Identify which cell holds the provided text, then report its [x, y] central coordinate. 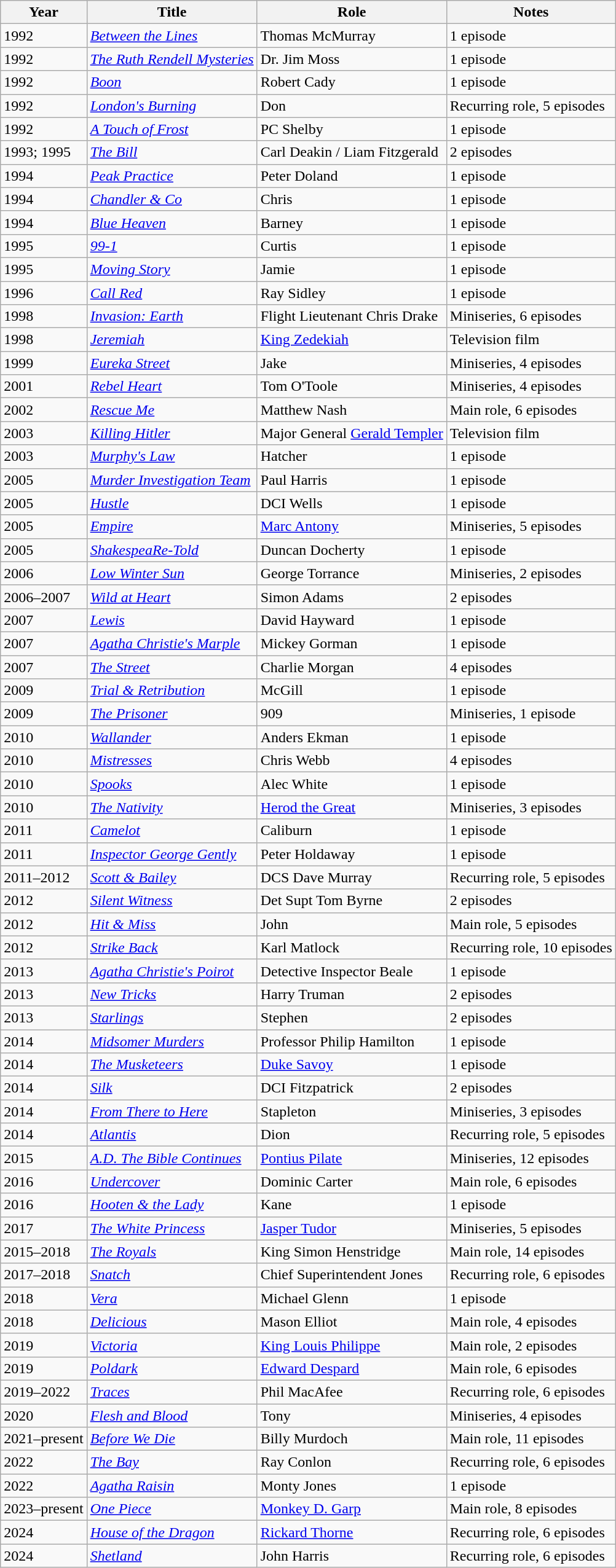
Jamie [352, 269]
Dr. Jim Moss [352, 59]
King Zedekiah [352, 340]
Curtis [352, 246]
Don [352, 106]
Main role, 14 episodes [531, 1252]
2015 [44, 1158]
2017–2018 [44, 1275]
George Torrance [352, 573]
The Ruth Rendell Mysteries [172, 59]
2023–present [44, 1509]
2002 [44, 410]
Hatcher [352, 457]
Rickard Thorne [352, 1532]
2001 [44, 386]
Undercover [172, 1182]
Silent Witness [172, 901]
Between the Lines [172, 36]
Flight Lieutenant Chris Drake [352, 316]
John Harris [352, 1556]
DCI Wells [352, 503]
Tony [352, 1415]
Kane [352, 1205]
Vera [172, 1298]
Midsomer Murders [172, 1041]
Harry Truman [352, 994]
Pontius Pilate [352, 1158]
2020 [44, 1415]
Main role, 2 episodes [531, 1345]
Moving Story [172, 269]
Eureka Street [172, 363]
1999 [44, 363]
2011–2012 [44, 877]
Wild at Heart [172, 597]
Rebel Heart [172, 386]
Boon [172, 82]
Peak Practice [172, 176]
New Tricks [172, 994]
Chris [352, 199]
Chandler & Co [172, 199]
Robert Cady [352, 82]
Herod the Great [352, 807]
Duncan Docherty [352, 550]
Dominic Carter [352, 1182]
Poldark [172, 1368]
Atlantis [172, 1135]
David Hayward [352, 620]
Low Winter Sun [172, 573]
Spooks [172, 784]
Anders Ekman [352, 737]
Killing Hitler [172, 433]
London's Burning [172, 106]
ShakespeaRe-Told [172, 550]
Agatha Christie's Poirot [172, 971]
Title [172, 12]
2015–2018 [44, 1252]
2006–2007 [44, 597]
Main role, 4 episodes [531, 1322]
Notes [531, 12]
Victoria [172, 1345]
Empire [172, 527]
Hustle [172, 503]
Murder Investigation Team [172, 480]
Stephen [352, 1017]
Mason Elliot [352, 1322]
Jeremiah [172, 340]
The Royals [172, 1252]
Mickey Gorman [352, 643]
Mistresses [172, 761]
The Nativity [172, 807]
Agatha Raisin [172, 1486]
Monkey D. Garp [352, 1509]
Edward Despard [352, 1368]
Jake [352, 363]
The Street [172, 667]
Peter Doland [352, 176]
Monty Jones [352, 1486]
Charlie Morgan [352, 667]
909 [352, 714]
Marc Antony [352, 527]
Flesh and Blood [172, 1415]
Det Supt Tom Byrne [352, 901]
Blue Heaven [172, 222]
Michael Glenn [352, 1298]
Major General Gerald Templer [352, 433]
Agatha Christie's Marple [172, 643]
DCI Fitzpatrick [352, 1088]
Wallander [172, 737]
McGill [352, 691]
Rescue Me [172, 410]
Shetland [172, 1556]
2021–present [44, 1439]
Thomas McMurray [352, 36]
Hooten & the Lady [172, 1205]
Caliburn [352, 831]
The White Princess [172, 1228]
Phil MacAfee [352, 1392]
Invasion: Earth [172, 316]
Trial & Retribution [172, 691]
Murphy's Law [172, 457]
Strike Back [172, 947]
Billy Murdoch [352, 1439]
Miniseries, 1 episode [531, 714]
Duke Savoy [352, 1065]
Carl Deakin / Liam Fitzgerald [352, 152]
2019–2022 [44, 1392]
Miniseries, 12 episodes [531, 1158]
Tom O'Toole [352, 386]
Stapleton [352, 1111]
Main role, 11 episodes [531, 1439]
Year [44, 12]
Peter Holdaway [352, 854]
Snatch [172, 1275]
Dion [352, 1135]
Scott & Bailey [172, 877]
Paul Harris [352, 480]
Professor Philip Hamilton [352, 1041]
Inspector George Gently [172, 854]
2006 [44, 573]
The Prisoner [172, 714]
The Bill [172, 152]
Chief Superintendent Jones [352, 1275]
Karl Matlock [352, 947]
2017 [44, 1228]
Simon Adams [352, 597]
Hit & Miss [172, 924]
Delicious [172, 1322]
DCS Dave Murray [352, 877]
A Touch of Frost [172, 129]
Jasper Tudor [352, 1228]
Role [352, 12]
Miniseries, 6 episodes [531, 316]
House of the Dragon [172, 1532]
Main role, 5 episodes [531, 924]
Barney [352, 222]
Chris Webb [352, 761]
Main role, 8 episodes [531, 1509]
John [352, 924]
From There to Here [172, 1111]
Ray Sidley [352, 293]
Before We Die [172, 1439]
Alec White [352, 784]
Miniseries, 2 episodes [531, 573]
King Simon Henstridge [352, 1252]
Camelot [172, 831]
A.D. The Bible Continues [172, 1158]
Traces [172, 1392]
Detective Inspector Beale [352, 971]
Matthew Nash [352, 410]
The Musketeers [172, 1065]
Silk [172, 1088]
PC Shelby [352, 129]
The Bay [172, 1462]
Call Red [172, 293]
Lewis [172, 620]
One Piece [172, 1509]
99-1 [172, 246]
Recurring role, 10 episodes [531, 947]
Ray Conlon [352, 1462]
King Louis Philippe [352, 1345]
Starlings [172, 1017]
1996 [44, 293]
1993; 1995 [44, 152]
